Capture the cell that displays the provided text and extract its (x, y) central coordinate. 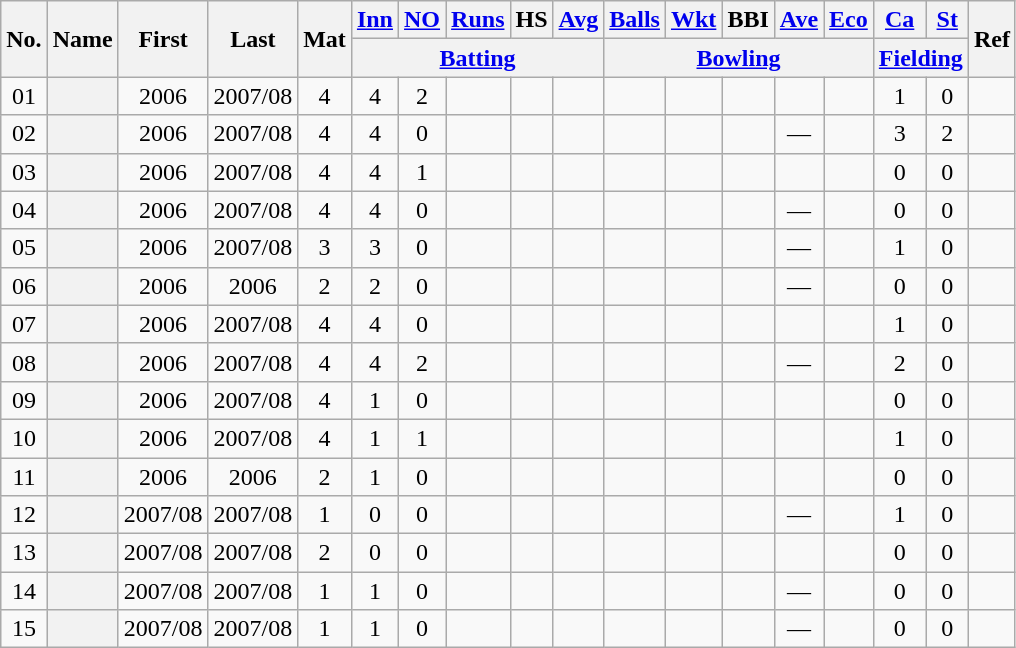
Name (82, 39)
Runs (478, 20)
04 (24, 210)
HS (532, 20)
09 (24, 400)
Ca (900, 20)
BBI (748, 20)
03 (24, 172)
10 (24, 438)
Wkt (693, 20)
01 (24, 96)
NO (422, 20)
Fielding (920, 58)
No. (24, 39)
07 (24, 324)
Ave (798, 20)
Avg (578, 20)
08 (24, 362)
Balls (635, 20)
06 (24, 286)
14 (24, 591)
15 (24, 629)
02 (24, 134)
05 (24, 248)
13 (24, 553)
First (163, 39)
Batting (477, 58)
Last (253, 39)
St (947, 20)
Ref (992, 39)
Eco (849, 20)
Bowling (739, 58)
Inn (374, 20)
11 (24, 477)
Mat (325, 39)
12 (24, 515)
